Extract the (X, Y) coordinate from the center of the cell holding the provided text.  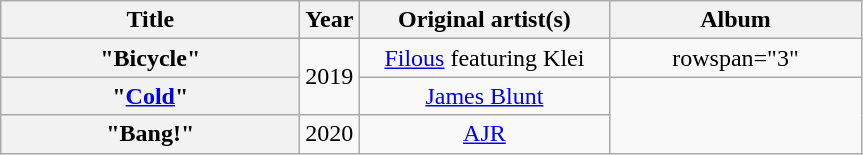
"Bicycle" (150, 58)
2020 (330, 134)
Original artist(s) (484, 20)
Title (150, 20)
2019 (330, 77)
Filous featuring Klei (484, 58)
"Cold" (150, 96)
"Bang!" (150, 134)
James Blunt (484, 96)
Year (330, 20)
AJR (484, 134)
rowspan="3" (736, 58)
Album (736, 20)
